Search for the cell housing the specified text and yield its [X, Y] center coordinate. 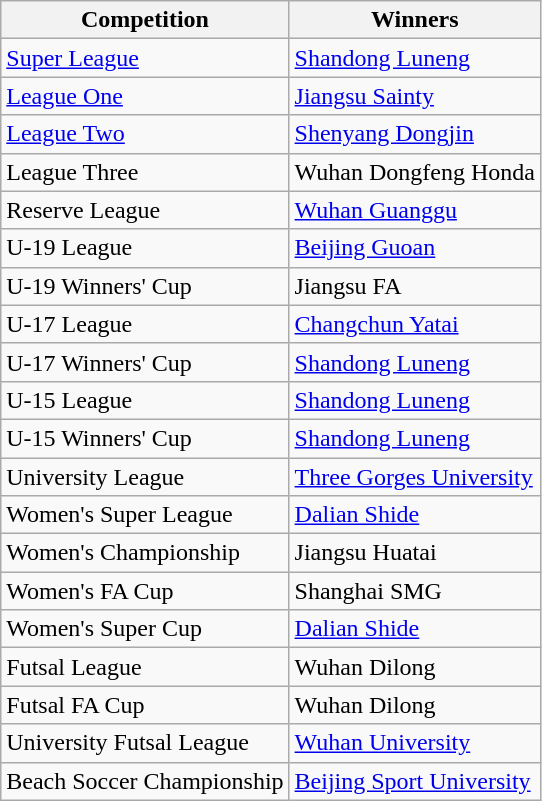
League One [145, 96]
U-17 Winners' Cup [145, 362]
Super League [145, 58]
U-15 League [145, 400]
Beijing Sport University [414, 781]
U-15 Winners' Cup [145, 438]
Jiangsu Huatai [414, 553]
Wuhan University [414, 743]
Winners [414, 20]
Three Gorges University [414, 477]
Competition [145, 20]
Changchun Yatai [414, 324]
League Two [145, 134]
Jiangsu FA [414, 286]
U-19 Winners' Cup [145, 286]
Wuhan Guanggu [414, 210]
U-17 League [145, 324]
Futsal FA Cup [145, 705]
University Futsal League [145, 743]
Wuhan Dongfeng Honda [414, 172]
Reserve League [145, 210]
Futsal League [145, 667]
University League [145, 477]
Women's Super League [145, 515]
Beach Soccer Championship [145, 781]
League Three [145, 172]
Beijing Guoan [414, 248]
Women's Super Cup [145, 629]
U-19 League [145, 248]
Shenyang Dongjin [414, 134]
Women's Championship [145, 553]
Shanghai SMG [414, 591]
Women's FA Cup [145, 591]
Jiangsu Sainty [414, 96]
